From the cell containing the given text, extract its center point as (x, y) coordinate. 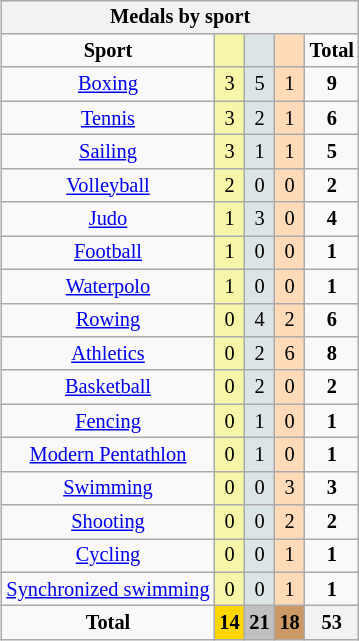
Basketball (108, 387)
Sport (108, 51)
Sailing (108, 152)
Fencing (108, 421)
Synchronized swimming (108, 589)
Modern Pentathlon (108, 455)
8 (332, 354)
Boxing (108, 84)
Volleyball (108, 185)
Waterpolo (108, 286)
53 (332, 623)
14 (229, 623)
18 (290, 623)
Judo (108, 219)
Tennis (108, 118)
21 (260, 623)
Shooting (108, 522)
Medals by sport (180, 17)
Swimming (108, 488)
Cycling (108, 556)
Rowing (108, 320)
Football (108, 253)
Athletics (108, 354)
9 (332, 84)
